Determine the [X, Y] coordinate at the center of the cell enclosing the given text.  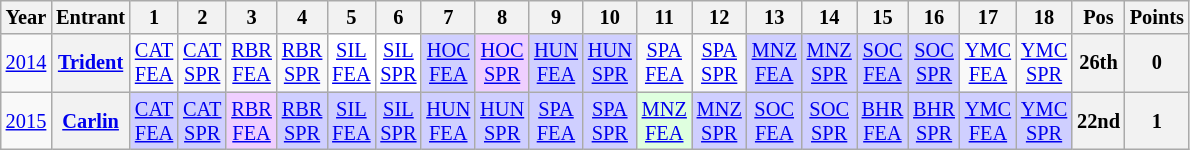
2014 [26, 63]
11 [664, 17]
Carlin [90, 121]
5 [351, 17]
Pos [1098, 17]
18 [1044, 17]
3 [251, 17]
2015 [26, 121]
Points [1157, 17]
26th [1098, 63]
HOCFEA [448, 63]
6 [398, 17]
BHRSPR [934, 121]
12 [720, 17]
8 [502, 17]
Entrant [90, 17]
0 [1157, 63]
4 [302, 17]
Trident [90, 63]
2 [202, 17]
7 [448, 17]
14 [830, 17]
15 [883, 17]
9 [556, 17]
10 [610, 17]
Year [26, 17]
16 [934, 17]
17 [988, 17]
BHRFEA [883, 121]
HOCSPR [502, 63]
13 [774, 17]
22nd [1098, 121]
